Capture the cell that displays the provided text and extract its [x, y] central coordinate. 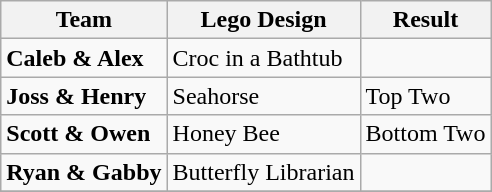
Joss & Henry [84, 96]
Top Two [426, 96]
Croc in a Bathtub [264, 58]
Scott & Owen [84, 134]
Ryan & Gabby [84, 172]
Honey Bee [264, 134]
Bottom Two [426, 134]
Butterfly Librarian [264, 172]
Caleb & Alex [84, 58]
Result [426, 20]
Seahorse [264, 96]
Team [84, 20]
Lego Design [264, 20]
